Detect which cell encompasses the target text, then output its [X, Y] center coordinate. 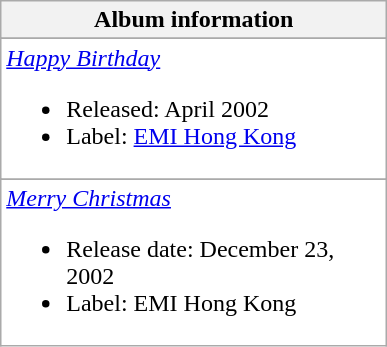
Merry ChristmasRelease date: December 23, 2002Label: EMI Hong Kong [194, 262]
Album information [194, 20]
Happy BirthdayReleased: April 2002Label: EMI Hong Kong [194, 109]
